Provide the [x, y] coordinate of the cell's center where the given text is located.  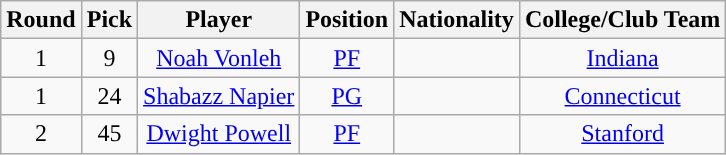
College/Club Team [622, 20]
2 [41, 134]
Shabazz Napier [219, 96]
Position [347, 20]
45 [109, 134]
Pick [109, 20]
Stanford [622, 134]
9 [109, 58]
Player [219, 20]
Dwight Powell [219, 134]
24 [109, 96]
Round [41, 20]
Nationality [457, 20]
Connecticut [622, 96]
PG [347, 96]
Indiana [622, 58]
Noah Vonleh [219, 58]
